Identify which cell holds the provided text, then report its (x, y) central coordinate. 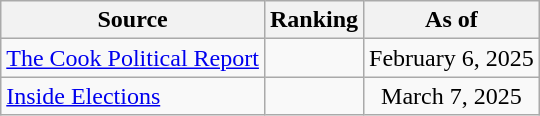
The Cook Political Report (133, 58)
Inside Elections (133, 96)
As of (452, 20)
Ranking (314, 20)
March 7, 2025 (452, 96)
Source (133, 20)
February 6, 2025 (452, 58)
